Provide the (x, y) coordinate of the cell's center where the given text is located.  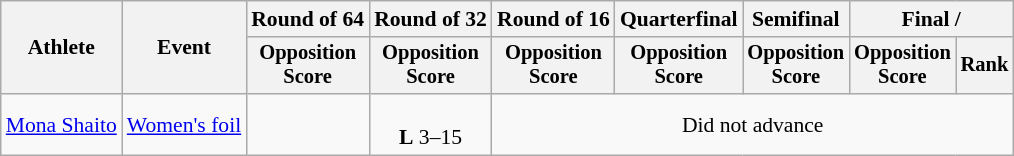
Round of 64 (308, 19)
Did not advance (752, 124)
Athlete (62, 48)
Event (184, 48)
Semifinal (796, 19)
Rank (985, 66)
Quarterfinal (679, 19)
Round of 16 (554, 19)
L 3–15 (430, 124)
Round of 32 (430, 19)
Women's foil (184, 124)
Final / (931, 19)
Mona Shaito (62, 124)
